Detect which cell encompasses the target text, then output its [x, y] center coordinate. 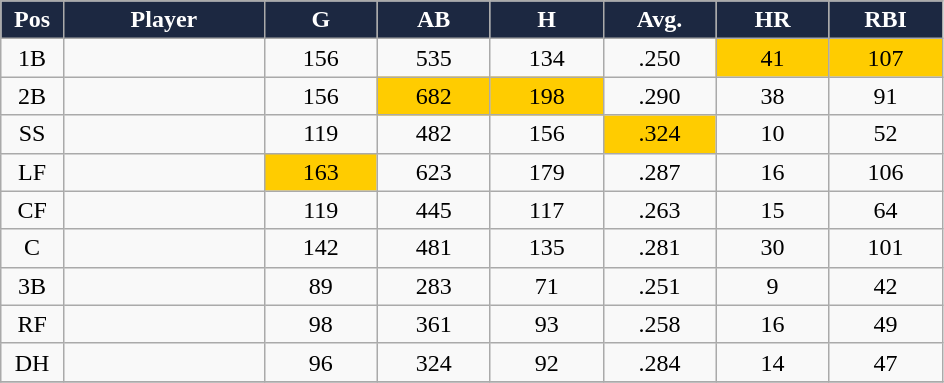
LF [32, 172]
AB [434, 20]
14 [772, 362]
52 [886, 134]
C [32, 248]
135 [546, 248]
179 [546, 172]
HR [772, 20]
1B [32, 58]
3B [32, 286]
198 [546, 96]
96 [320, 362]
106 [886, 172]
.287 [660, 172]
.281 [660, 248]
535 [434, 58]
92 [546, 362]
Avg. [660, 20]
H [546, 20]
.258 [660, 324]
49 [886, 324]
RBI [886, 20]
41 [772, 58]
42 [886, 286]
47 [886, 362]
.284 [660, 362]
64 [886, 210]
117 [546, 210]
134 [546, 58]
Player [164, 20]
38 [772, 96]
.290 [660, 96]
71 [546, 286]
682 [434, 96]
2B [32, 96]
15 [772, 210]
RF [32, 324]
.324 [660, 134]
481 [434, 248]
623 [434, 172]
361 [434, 324]
482 [434, 134]
Pos [32, 20]
.263 [660, 210]
98 [320, 324]
163 [320, 172]
G [320, 20]
10 [772, 134]
DH [32, 362]
9 [772, 286]
CF [32, 210]
324 [434, 362]
101 [886, 248]
93 [546, 324]
SS [32, 134]
107 [886, 58]
142 [320, 248]
.251 [660, 286]
91 [886, 96]
30 [772, 248]
445 [434, 210]
283 [434, 286]
.250 [660, 58]
89 [320, 286]
